Return (X, Y) of the center of cell containing provided text 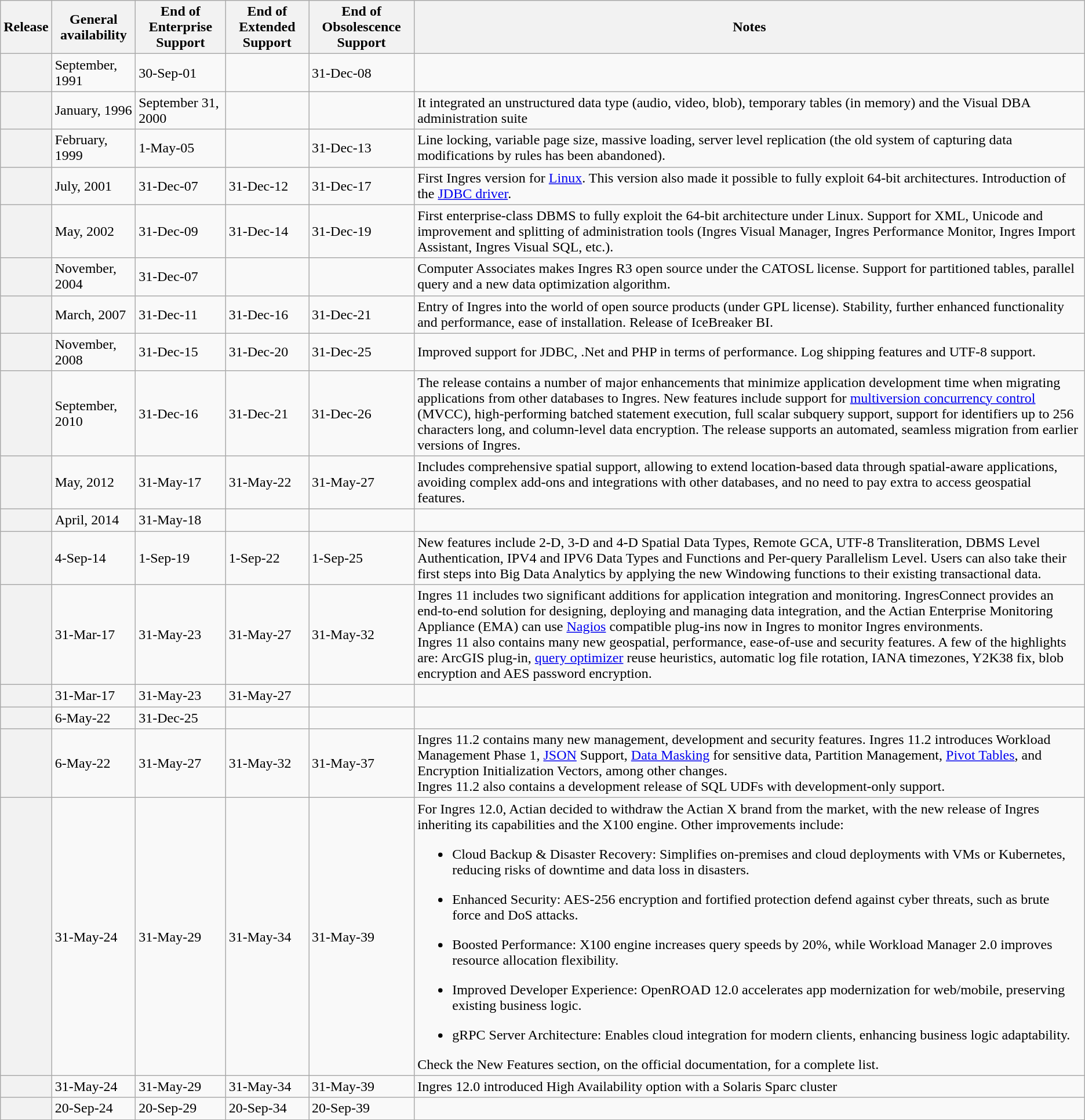
September, 2010 (94, 413)
April, 2014 (94, 520)
31-May-17 (181, 482)
1-Sep-25 (362, 557)
Release (26, 27)
4-Sep-14 (94, 557)
20-Sep-39 (362, 1108)
1-Sep-22 (267, 557)
1-May-05 (181, 148)
30-Sep-01 (181, 73)
July, 2001 (94, 185)
November, 2008 (94, 352)
March, 2007 (94, 314)
Improved support for JDBC, .Net and PHP in terms of performance. Log shipping features and UTF-8 support. (750, 352)
Notes (750, 27)
May, 2002 (94, 231)
January, 1996 (94, 110)
It integrated an unstructured data type (audio, video, blob), temporary tables (in memory) and the Visual DBA administration suite (750, 110)
20-Sep-29 (181, 1108)
February, 1999 (94, 148)
End of Obsolescence Support (362, 27)
September, 1991 (94, 73)
31-May-22 (267, 482)
General availability (94, 27)
31-Dec-20 (267, 352)
31-Dec-08 (362, 73)
31-Dec-17 (362, 185)
31-Dec-09 (181, 231)
End of Enterprise Support (181, 27)
November, 2004 (94, 277)
September 31, 2000 (181, 110)
1-Sep-19 (181, 557)
31-Dec-15 (181, 352)
31-Dec-14 (267, 231)
May, 2012 (94, 482)
31-Dec-19 (362, 231)
31-Dec-26 (362, 413)
31-May-18 (181, 520)
31-Dec-13 (362, 148)
End of Extended Support (267, 27)
31-Dec-11 (181, 314)
20-Sep-24 (94, 1108)
First Ingres version for Linux. This version also made it possible to fully exploit 64-bit architectures. Introduction of the JDBC driver. (750, 185)
20-Sep-34 (267, 1108)
31-Dec-12 (267, 185)
31-May-37 (362, 764)
Ingres 12.0 introduced High Availability option with a Solaris Sparc cluster (750, 1086)
